Search for the cell housing the specified text and yield its (x, y) center coordinate. 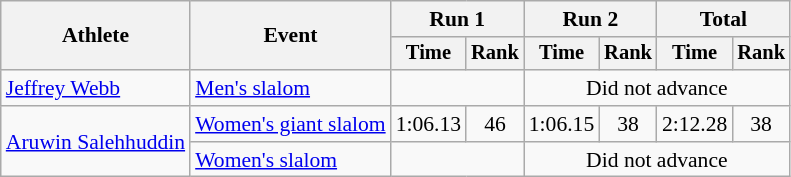
Men's slalom (290, 88)
Total (724, 19)
Athlete (96, 36)
Did not advance (657, 88)
Run 2 (590, 19)
46 (495, 124)
Jeffrey Webb (96, 88)
2:12.28 (694, 124)
Women's giant slalom (290, 124)
Run 1 (458, 19)
1:06.13 (428, 124)
Event (290, 36)
1:06.15 (562, 124)
Aruwin Salehhuddin (96, 142)
